Extract the (X, Y) coordinate from the center of the cell holding the provided text.  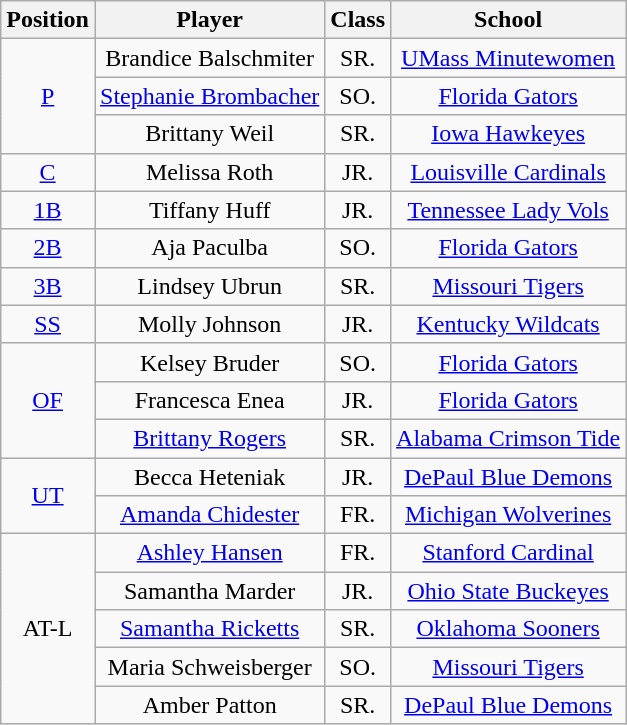
Oklahoma Sooners (508, 629)
Becca Heteniak (209, 477)
Class (358, 20)
Francesca Enea (209, 400)
Amber Patton (209, 705)
1B (48, 210)
P (48, 96)
2B (48, 248)
Kelsey Bruder (209, 362)
Stanford Cardinal (508, 553)
Maria Schweisberger (209, 667)
UMass Minutewomen (508, 58)
Tiffany Huff (209, 210)
Louisville Cardinals (508, 172)
OF (48, 400)
Tennessee Lady Vols (508, 210)
AT-L (48, 629)
Ashley Hansen (209, 553)
Brittany Rogers (209, 438)
Ohio State Buckeyes (508, 591)
SS (48, 324)
3B (48, 286)
Michigan Wolverines (508, 515)
Kentucky Wildcats (508, 324)
Samantha Ricketts (209, 629)
Brittany Weil (209, 134)
Stephanie Brombacher (209, 96)
C (48, 172)
UT (48, 496)
Amanda Chidester (209, 515)
Brandice Balschmiter (209, 58)
Molly Johnson (209, 324)
Position (48, 20)
Samantha Marder (209, 591)
Alabama Crimson Tide (508, 438)
Player (209, 20)
Aja Paculba (209, 248)
Lindsey Ubrun (209, 286)
Iowa Hawkeyes (508, 134)
Melissa Roth (209, 172)
School (508, 20)
